From the cell containing the given text, extract its center point as [x, y] coordinate. 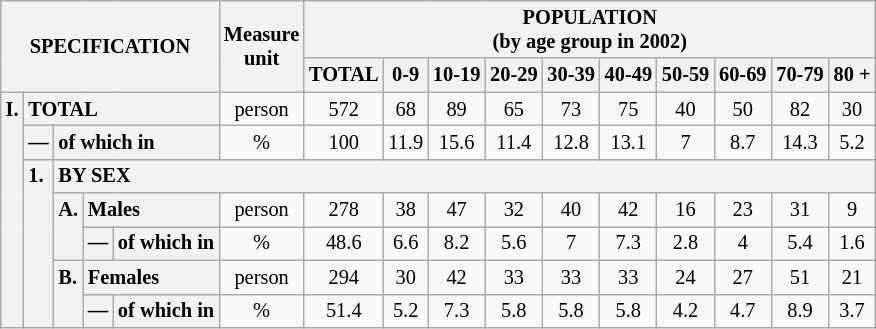
A. [68, 226]
4.7 [742, 311]
50-59 [686, 75]
73 [570, 109]
5.4 [800, 243]
20-29 [514, 75]
3.7 [852, 311]
8.7 [742, 142]
I. [12, 210]
1. [38, 243]
294 [344, 277]
0-9 [406, 75]
50 [742, 109]
13.1 [628, 142]
8.2 [456, 243]
B. [68, 294]
14.3 [800, 142]
48.6 [344, 243]
82 [800, 109]
75 [628, 109]
Females [151, 277]
278 [344, 210]
8.9 [800, 311]
1.6 [852, 243]
68 [406, 109]
40-49 [628, 75]
70-79 [800, 75]
89 [456, 109]
21 [852, 277]
100 [344, 142]
32 [514, 210]
10-19 [456, 75]
11.4 [514, 142]
80 + [852, 75]
6.6 [406, 243]
BY SEX [465, 176]
15.6 [456, 142]
23 [742, 210]
9 [852, 210]
SPECIFICATION [110, 46]
4 [742, 243]
16 [686, 210]
Males [151, 210]
POPULATION (by age group in 2002) [590, 29]
38 [406, 210]
51 [800, 277]
4.2 [686, 311]
572 [344, 109]
24 [686, 277]
30-39 [570, 75]
11.9 [406, 142]
12.8 [570, 142]
5.6 [514, 243]
2.8 [686, 243]
31 [800, 210]
60-69 [742, 75]
51.4 [344, 311]
65 [514, 109]
Measure unit [262, 46]
27 [742, 277]
47 [456, 210]
